From the cell containing the given text, extract its center point as (x, y) coordinate. 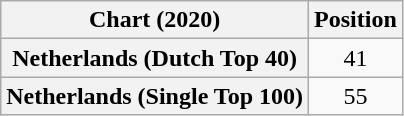
Netherlands (Dutch Top 40) (155, 58)
41 (356, 58)
Position (356, 20)
Netherlands (Single Top 100) (155, 96)
Chart (2020) (155, 20)
55 (356, 96)
